Return (x, y) of the center of cell containing provided text 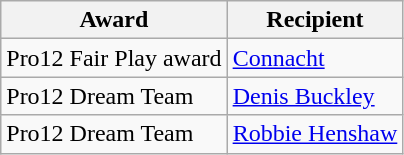
Denis Buckley (315, 96)
Award (114, 20)
Connacht (315, 58)
Robbie Henshaw (315, 134)
Pro12 Fair Play award (114, 58)
Recipient (315, 20)
